Pinpoint the cell where the given text exists, returning its (x, y) midpoint coordinate. 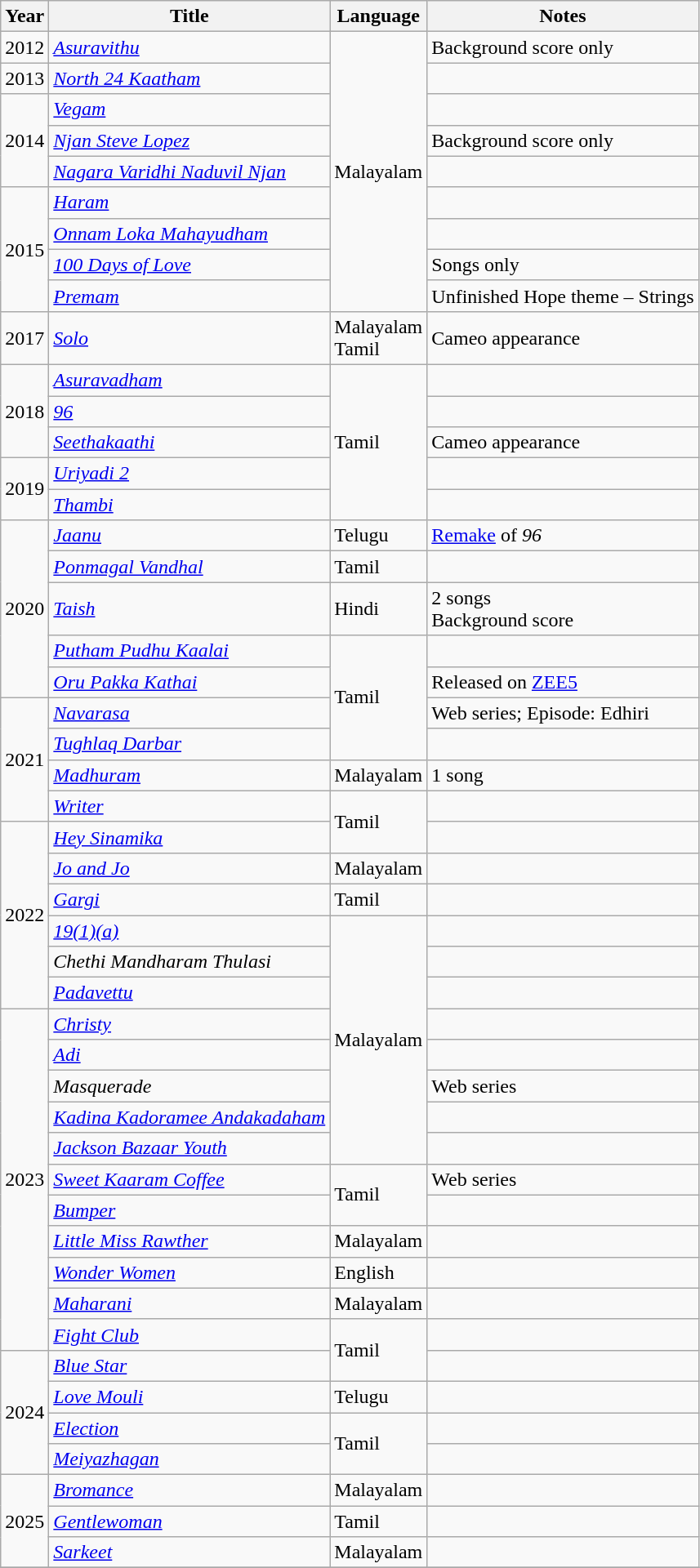
Maharani (189, 1303)
Notes (563, 16)
2015 (25, 249)
Title (189, 16)
Gentlewoman (189, 1521)
Haram (189, 203)
Hey Sinamika (189, 837)
Sarkeet (189, 1552)
Christy (189, 1024)
Asuravithu (189, 47)
2022 (25, 915)
Writer (189, 806)
Unfinished Hope theme – Strings (563, 296)
Blue Star (189, 1365)
2019 (25, 489)
Language (379, 16)
Ponmagal Vandhal (189, 567)
Vegam (189, 109)
Web series; Episode: Edhiri (563, 713)
2018 (25, 411)
Tughlaq Darbar (189, 744)
Year (25, 16)
Taish (189, 609)
Sweet Kaaram Coffee (189, 1179)
Nagara Varidhi Naduvil Njan (189, 171)
Little Miss Rawther (189, 1241)
2023 (25, 1179)
Meiyazhagan (189, 1459)
Chethi Mandharam Thulasi (189, 962)
Wonder Women (189, 1272)
2 songsBackground score (563, 609)
Jaanu (189, 536)
2020 (25, 609)
Jackson Bazaar Youth (189, 1148)
2024 (25, 1412)
Thambi (189, 505)
19(1)(a) (189, 930)
2021 (25, 759)
2017 (25, 338)
Uriyadi 2 (189, 474)
2013 (25, 78)
2014 (25, 140)
Kadina Kadoramee Andakadaham (189, 1117)
MalayalamTamil (379, 338)
Fight Club (189, 1334)
Madhuram (189, 775)
100 Days of Love (189, 265)
Released on ZEE5 (563, 682)
Bromance (189, 1490)
Songs only (563, 265)
Bumper (189, 1210)
Navarasa (189, 713)
Onnam Loka Mahayudham (189, 234)
Oru Pakka Kathai (189, 682)
Jo and Jo (189, 868)
1 song (563, 775)
North 24 Kaatham (189, 78)
Remake of 96 (563, 536)
96 (189, 411)
Love Mouli (189, 1396)
Election (189, 1428)
2012 (25, 47)
Seethakaathi (189, 443)
Asuravadham (189, 380)
Premam (189, 296)
Adi (189, 1055)
Putham Pudhu Kaalai (189, 651)
Gargi (189, 899)
Njan Steve Lopez (189, 140)
2025 (25, 1521)
Masquerade (189, 1086)
Solo (189, 338)
Hindi (379, 609)
Padavettu (189, 993)
English (379, 1272)
